Pinpoint the cell where the given text exists, returning its [X, Y] midpoint coordinate. 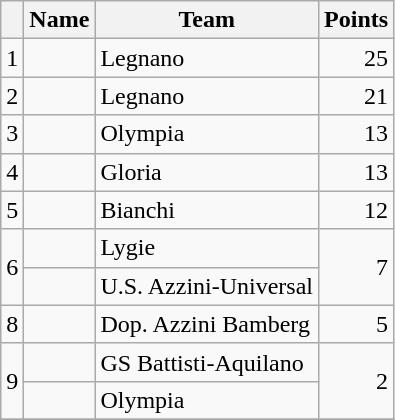
Bianchi [207, 210]
12 [356, 210]
3 [12, 134]
Lygie [207, 248]
4 [12, 172]
Points [356, 20]
1 [12, 58]
U.S. Azzini-Universal [207, 286]
Name [60, 20]
21 [356, 96]
Dop. Azzini Bamberg [207, 324]
Gloria [207, 172]
9 [12, 381]
7 [356, 267]
25 [356, 58]
6 [12, 267]
8 [12, 324]
GS Battisti-Aquilano [207, 362]
Team [207, 20]
